Output the (x, y) coordinate of the center of the cell containing the given text.  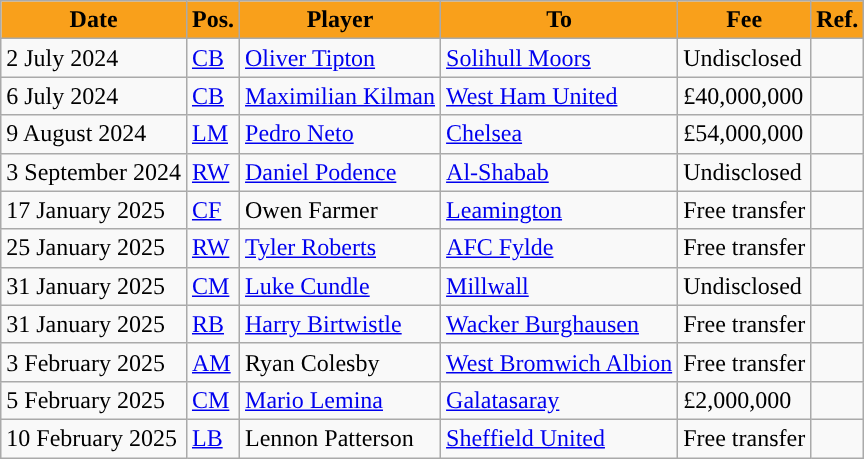
Millwall (560, 286)
To (560, 20)
Tyler Roberts (340, 248)
Luke Cundle (340, 286)
Owen Farmer (340, 210)
Harry Birtwistle (340, 324)
AFC Fylde (560, 248)
RB (212, 324)
£40,000,000 (744, 96)
Player (340, 20)
£2,000,000 (744, 400)
2 July 2024 (94, 58)
3 September 2024 (94, 172)
25 January 2025 (94, 248)
Ryan Colesby (340, 362)
6 July 2024 (94, 96)
10 February 2025 (94, 438)
Maximilian Kilman (340, 96)
Pedro Neto (340, 134)
Mario Lemina (340, 400)
Galatasaray (560, 400)
Solihull Moors (560, 58)
Al-Shabab (560, 172)
Wacker Burghausen (560, 324)
9 August 2024 (94, 134)
Daniel Podence (340, 172)
5 February 2025 (94, 400)
17 January 2025 (94, 210)
Fee (744, 20)
AM (212, 362)
LM (212, 134)
Chelsea (560, 134)
Sheffield United (560, 438)
Leamington (560, 210)
£54,000,000 (744, 134)
West Bromwich Albion (560, 362)
CF (212, 210)
West Ham United (560, 96)
LB (212, 438)
Lennon Patterson (340, 438)
Date (94, 20)
Pos. (212, 20)
3 February 2025 (94, 362)
Ref. (838, 20)
Oliver Tipton (340, 58)
